For the text-containing cell, return its midpoint in [x, y] coordinate format. 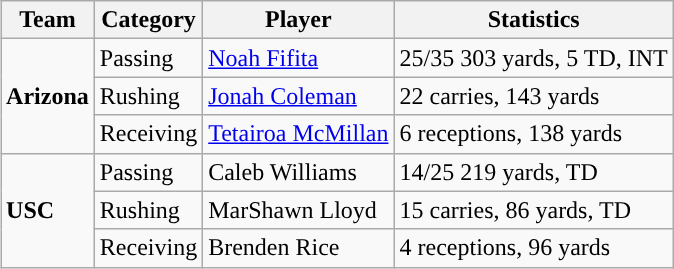
Player [298, 20]
Noah Fifita [298, 58]
Arizona [48, 96]
Tetairoa McMillan [298, 134]
14/25 219 yards, TD [534, 172]
USC [48, 210]
Team [48, 20]
MarShawn Lloyd [298, 210]
Category [148, 20]
22 carries, 143 yards [534, 96]
Jonah Coleman [298, 96]
25/35 303 yards, 5 TD, INT [534, 58]
Caleb Williams [298, 172]
Statistics [534, 20]
6 receptions, 138 yards [534, 134]
15 carries, 86 yards, TD [534, 210]
Brenden Rice [298, 248]
4 receptions, 96 yards [534, 248]
